Return (x, y) of the center of cell containing provided text 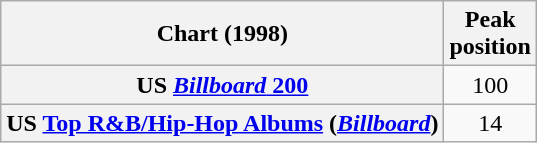
Peakposition (490, 34)
US Billboard 200 (222, 85)
US Top R&B/Hip-Hop Albums (Billboard) (222, 123)
14 (490, 123)
100 (490, 85)
Chart (1998) (222, 34)
